Detect which cell encompasses the target text, then output its [x, y] center coordinate. 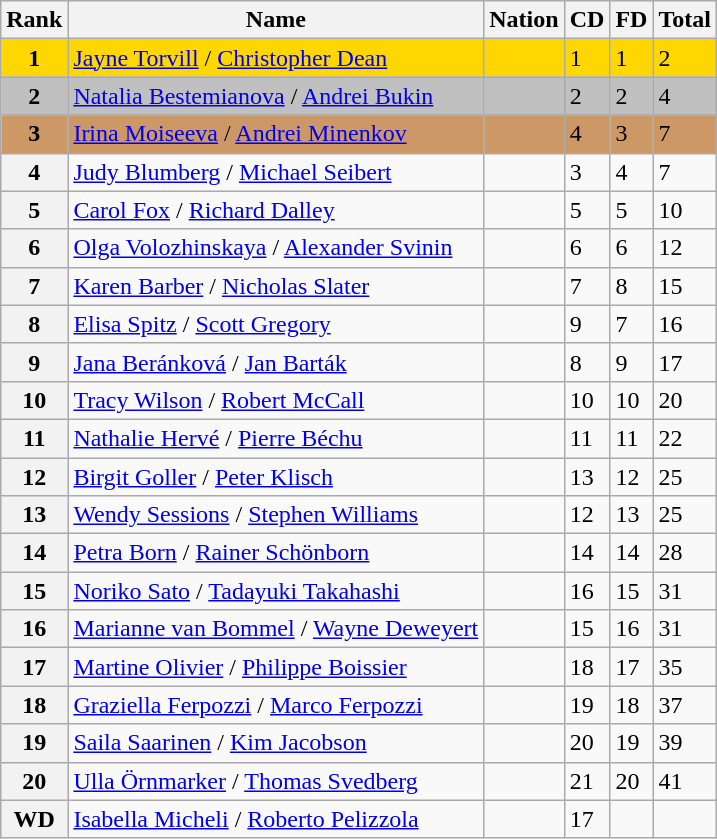
35 [685, 667]
Carol Fox / Richard Dalley [276, 210]
Isabella Micheli / Roberto Pelizzola [276, 819]
Elisa Spitz / Scott Gregory [276, 324]
Martine Olivier / Philippe Boissier [276, 667]
Olga Volozhinskaya / Alexander Svinin [276, 248]
Total [685, 20]
Tracy Wilson / Robert McCall [276, 400]
Karen Barber / Nicholas Slater [276, 286]
Saila Saarinen / Kim Jacobson [276, 743]
Marianne van Bommel / Wayne Deweyert [276, 629]
21 [587, 781]
Judy Blumberg / Michael Seibert [276, 172]
Natalia Bestemianova / Andrei Bukin [276, 96]
Nathalie Hervé / Pierre Béchu [276, 438]
Petra Born / Rainer Schönborn [276, 553]
39 [685, 743]
CD [587, 20]
Birgit Goller / Peter Klisch [276, 477]
37 [685, 705]
Name [276, 20]
22 [685, 438]
41 [685, 781]
Jana Beránková / Jan Barták [276, 362]
Noriko Sato / Tadayuki Takahashi [276, 591]
Graziella Ferpozzi / Marco Ferpozzi [276, 705]
28 [685, 553]
Nation [524, 20]
Ulla Örnmarker / Thomas Svedberg [276, 781]
WD [34, 819]
Rank [34, 20]
Wendy Sessions / Stephen Williams [276, 515]
FD [632, 20]
Irina Moiseeva / Andrei Minenkov [276, 134]
Jayne Torvill / Christopher Dean [276, 58]
